Scan for the cell matching the given text and deliver its [X, Y] coordinate at center. 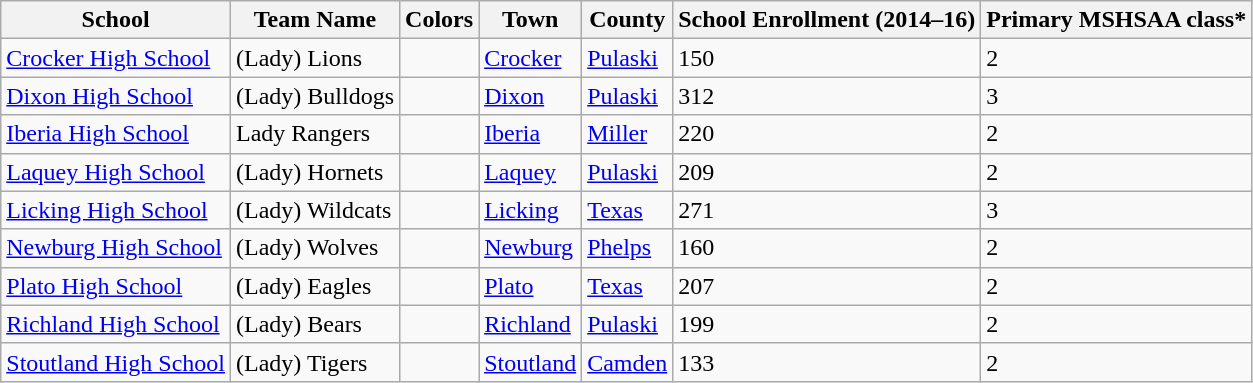
Colors [440, 20]
School [116, 20]
Lady Rangers [314, 134]
312 [827, 96]
160 [827, 248]
Iberia High School [116, 134]
Richland [530, 324]
Richland High School [116, 324]
Licking [530, 210]
Licking High School [116, 210]
School Enrollment (2014–16) [827, 20]
(Lady) Hornets [314, 172]
Iberia [530, 134]
Crocker High School [116, 58]
Plato High School [116, 286]
(Lady) Lions [314, 58]
Phelps [628, 248]
Newburg [530, 248]
Crocker [530, 58]
Plato [530, 286]
209 [827, 172]
220 [827, 134]
133 [827, 362]
Laquey [530, 172]
Laquey High School [116, 172]
Primary MSHSAA class* [1116, 20]
Camden [628, 362]
207 [827, 286]
Newburg High School [116, 248]
150 [827, 58]
Town [530, 20]
(Lady) Wolves [314, 248]
Dixon [530, 96]
199 [827, 324]
Team Name [314, 20]
(Lady) Bulldogs [314, 96]
Stoutland [530, 362]
Stoutland High School [116, 362]
(Lady) Wildcats [314, 210]
Dixon High School [116, 96]
(Lady) Eagles [314, 286]
(Lady) Bears [314, 324]
(Lady) Tigers [314, 362]
County [628, 20]
Miller [628, 134]
271 [827, 210]
